Pinpoint the cell where the given text exists, returning its (X, Y) midpoint coordinate. 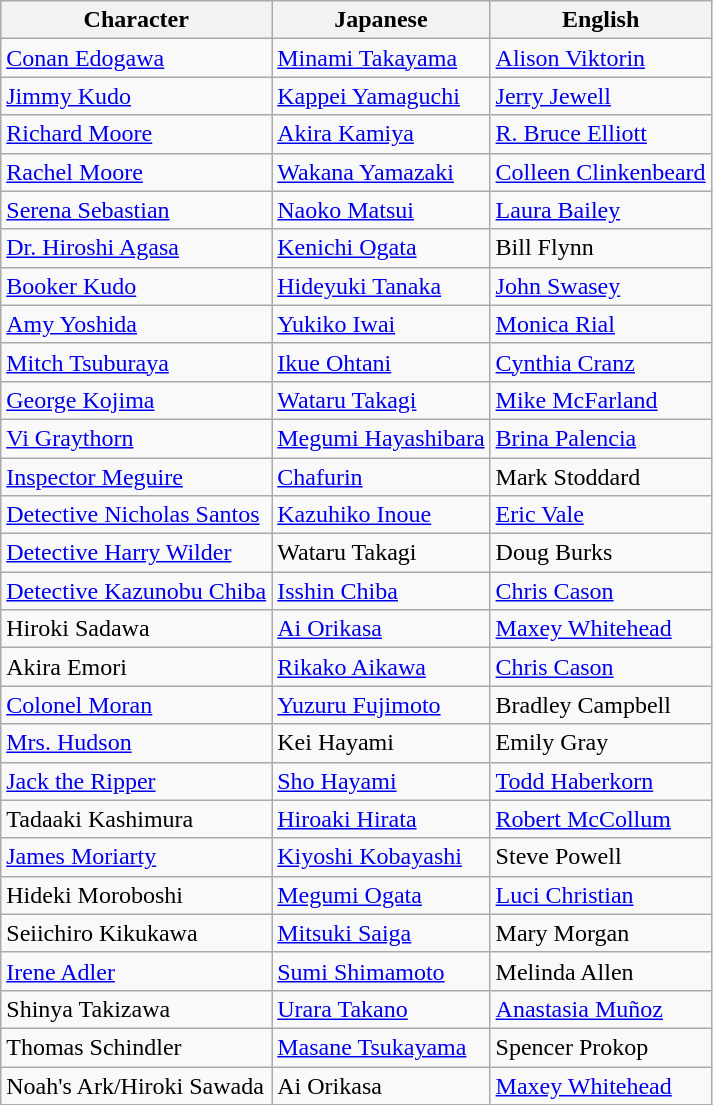
Noah's Ark/Hiroki Sawada (136, 1085)
Mary Morgan (600, 933)
Kappei Yamaguchi (381, 96)
Spencer Prokop (600, 1047)
Kazuhiko Inoue (381, 515)
Mark Stoddard (600, 477)
Megumi Hayashibara (381, 438)
Rikako Aikawa (381, 667)
Character (136, 20)
Serena Sebastian (136, 210)
Cynthia Cranz (600, 362)
Rachel Moore (136, 172)
Sumi Shimamoto (381, 971)
Ikue Ohtani (381, 362)
Mrs. Hudson (136, 743)
Inspector Meguire (136, 477)
Conan Edogawa (136, 58)
Urara Takano (381, 1009)
Megumi Ogata (381, 895)
Naoko Matsui (381, 210)
Dr. Hiroshi Agasa (136, 248)
John Swasey (600, 286)
Hiroaki Hirata (381, 819)
Colleen Clinkenbeard (600, 172)
Jack the Ripper (136, 781)
Eric Vale (600, 515)
Detective Harry Wilder (136, 553)
Detective Kazunobu Chiba (136, 591)
Vi Graythorn (136, 438)
Todd Haberkorn (600, 781)
Jimmy Kudo (136, 96)
English (600, 20)
Hideyuki Tanaka (381, 286)
Yukiko Iwai (381, 324)
Bradley Campbell (600, 705)
James Moriarty (136, 857)
Laura Bailey (600, 210)
Mitch Tsuburaya (136, 362)
Kiyoshi Kobayashi (381, 857)
Seiichiro Kikukawa (136, 933)
Mike McFarland (600, 400)
Kenichi Ogata (381, 248)
Bill Flynn (600, 248)
Emily Gray (600, 743)
Detective Nicholas Santos (136, 515)
Luci Christian (600, 895)
Hiroki Sadawa (136, 629)
Isshin Chiba (381, 591)
Booker Kudo (136, 286)
Doug Burks (600, 553)
Japanese (381, 20)
Akira Kamiya (381, 134)
Chafurin (381, 477)
Wakana Yamazaki (381, 172)
Kei Hayami (381, 743)
Hideki Moroboshi (136, 895)
Anastasia Muñoz (600, 1009)
R. Bruce Elliott (600, 134)
Shinya Takizawa (136, 1009)
Brina Palencia (600, 438)
Alison Viktorin (600, 58)
Sho Hayami (381, 781)
Akira Emori (136, 667)
Masane Tsukayama (381, 1047)
Amy Yoshida (136, 324)
Mitsuki Saiga (381, 933)
Steve Powell (600, 857)
Monica Rial (600, 324)
Minami Takayama (381, 58)
Robert McCollum (600, 819)
Colonel Moran (136, 705)
Irene Adler (136, 971)
Thomas Schindler (136, 1047)
Melinda Allen (600, 971)
George Kojima (136, 400)
Tadaaki Kashimura (136, 819)
Richard Moore (136, 134)
Yuzuru Fujimoto (381, 705)
Jerry Jewell (600, 96)
